Capture the cell that displays the provided text and extract its [x, y] central coordinate. 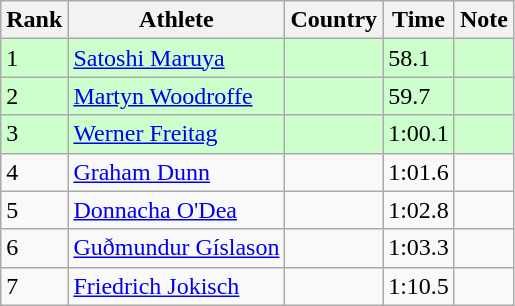
2 [34, 96]
Graham Dunn [176, 172]
5 [34, 210]
59.7 [419, 96]
7 [34, 286]
4 [34, 172]
1:02.8 [419, 210]
Guðmundur Gíslason [176, 248]
1:03.3 [419, 248]
3 [34, 134]
1:10.5 [419, 286]
6 [34, 248]
Martyn Woodroffe [176, 96]
1 [34, 58]
Werner Freitag [176, 134]
Rank [34, 20]
Satoshi Maruya [176, 58]
Friedrich Jokisch [176, 286]
1:00.1 [419, 134]
Country [334, 20]
Time [419, 20]
58.1 [419, 58]
1:01.6 [419, 172]
Note [484, 20]
Athlete [176, 20]
Donnacha O'Dea [176, 210]
